Capture the cell that displays the provided text and extract its (X, Y) central coordinate. 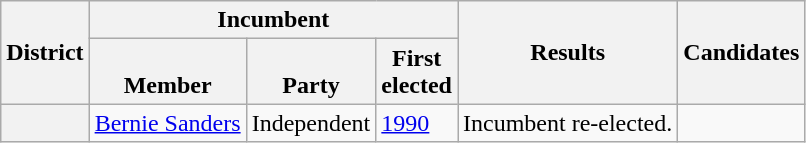
Independent (311, 123)
Firstelected (417, 72)
Member (168, 72)
Candidates (742, 52)
District (45, 52)
1990 (417, 123)
Incumbent re-elected. (568, 123)
Results (568, 52)
Party (311, 72)
Incumbent (273, 20)
Bernie Sanders (168, 123)
